Determine the [X, Y] coordinate at the center of the cell enclosing the given text.  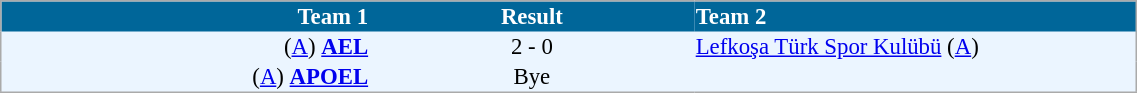
Result [532, 16]
Bye [532, 77]
Team 2 [916, 16]
(A) AEL [186, 47]
(A) APOEL [186, 77]
2 - 0 [532, 47]
Team 1 [186, 16]
Lefkoşa Türk Spor Kulübü (A) [916, 47]
